Search for the cell housing the specified text and yield its (x, y) center coordinate. 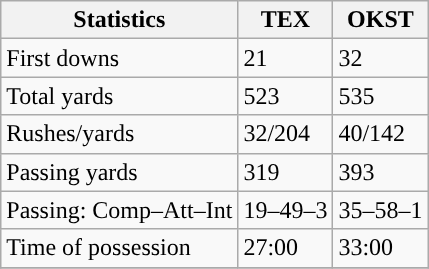
21 (286, 58)
32/204 (286, 134)
Total yards (120, 96)
Rushes/yards (120, 134)
33:00 (380, 248)
Passing yards (120, 172)
Time of possession (120, 248)
32 (380, 58)
319 (286, 172)
First downs (120, 58)
523 (286, 96)
Passing: Comp–Att–Int (120, 210)
Statistics (120, 20)
OKST (380, 20)
40/142 (380, 134)
535 (380, 96)
19–49–3 (286, 210)
35–58–1 (380, 210)
TEX (286, 20)
27:00 (286, 248)
393 (380, 172)
